Detect which cell encompasses the target text, then output its (x, y) center coordinate. 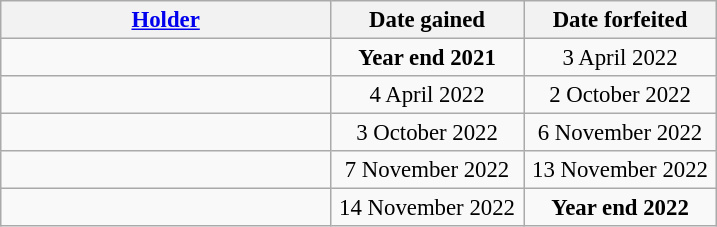
6 November 2022 (620, 133)
Holder (166, 20)
Year end 2022 (620, 208)
Year end 2021 (428, 58)
3 October 2022 (428, 133)
2 October 2022 (620, 95)
Date gained (428, 20)
3 April 2022 (620, 58)
13 November 2022 (620, 170)
4 April 2022 (428, 95)
14 November 2022 (428, 208)
7 November 2022 (428, 170)
Date forfeited (620, 20)
